From the cell containing the given text, extract its center point as [x, y] coordinate. 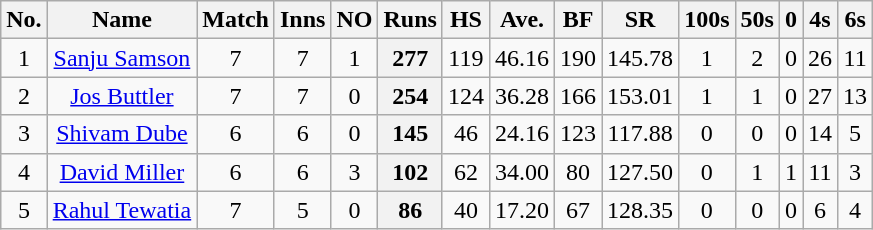
Match [236, 20]
277 [410, 58]
SR [640, 20]
No. [24, 20]
HS [466, 20]
123 [578, 134]
Name [122, 20]
128.35 [640, 210]
6s [856, 20]
46.16 [522, 58]
117.88 [640, 134]
36.28 [522, 96]
124 [466, 96]
David Miller [122, 172]
Ave. [522, 20]
46 [466, 134]
166 [578, 96]
127.50 [640, 172]
67 [578, 210]
BF [578, 20]
14 [820, 134]
Jos Buttler [122, 96]
27 [820, 96]
Runs [410, 20]
NO [354, 20]
50s [757, 20]
86 [410, 210]
62 [466, 172]
26 [820, 58]
4s [820, 20]
153.01 [640, 96]
Rahul Tewatia [122, 210]
80 [578, 172]
145 [410, 134]
145.78 [640, 58]
13 [856, 96]
119 [466, 58]
254 [410, 96]
17.20 [522, 210]
Sanju Samson [122, 58]
34.00 [522, 172]
Shivam Dube [122, 134]
102 [410, 172]
40 [466, 210]
190 [578, 58]
100s [707, 20]
Inns [302, 20]
24.16 [522, 134]
